Search for the cell housing the specified text and yield its (x, y) center coordinate. 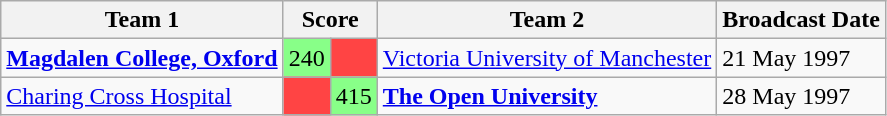
Team 1 (142, 20)
Score (330, 20)
415 (354, 96)
Team 2 (547, 20)
Broadcast Date (802, 20)
28 May 1997 (802, 96)
Magdalen College, Oxford (142, 58)
Charing Cross Hospital (142, 96)
The Open University (547, 96)
Victoria University of Manchester (547, 58)
240 (306, 58)
21 May 1997 (802, 58)
